Capture the cell that displays the provided text and extract its [X, Y] central coordinate. 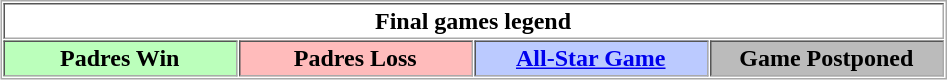
All-Star Game [591, 58]
Game Postponed [826, 58]
Final games legend [473, 21]
Padres Loss [355, 58]
Padres Win [120, 58]
